Search for the cell housing the specified text and yield its (X, Y) center coordinate. 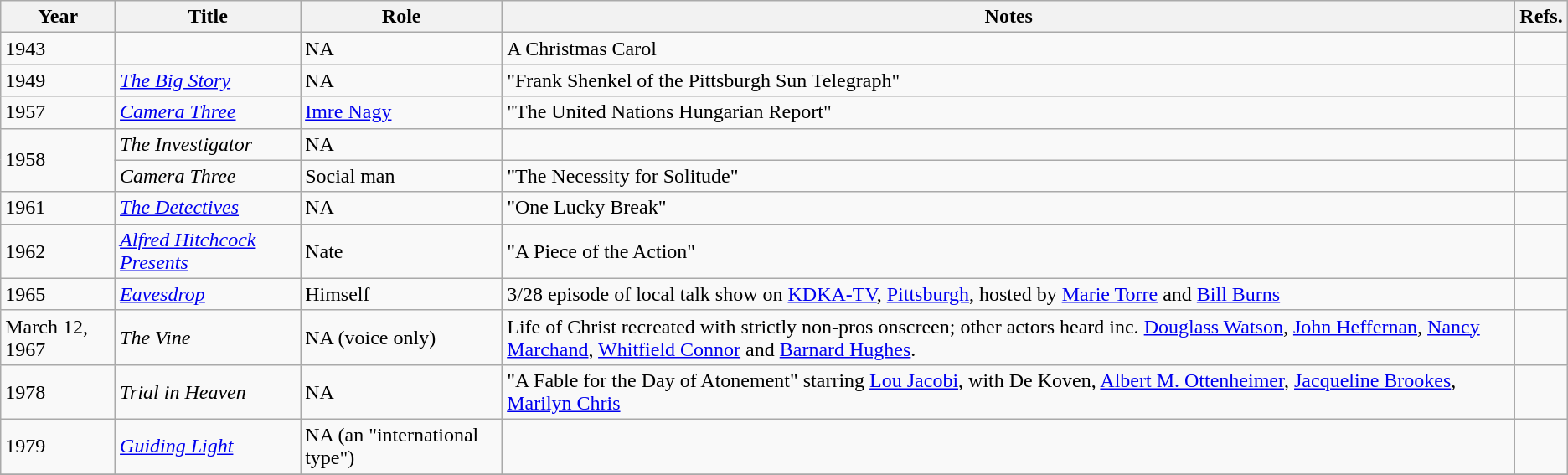
The Detectives (208, 208)
Refs. (1541, 17)
Social man (402, 176)
March 12, 1967 (59, 337)
The Vine (208, 337)
1958 (59, 160)
A Christmas Carol (1008, 49)
1957 (59, 112)
Notes (1008, 17)
1949 (59, 80)
1979 (59, 446)
NA (voice only) (402, 337)
NA (an "international type") (402, 446)
Alfred Hitchcock Presents (208, 251)
1978 (59, 392)
The Investigator (208, 144)
1965 (59, 294)
Title (208, 17)
"A Piece of the Action" (1008, 251)
1943 (59, 49)
"A Fable for the Day of Atonement" starring Lou Jacobi, with De Koven, Albert M. Ottenheimer, Jacqueline Brookes, Marilyn Chris (1008, 392)
Guiding Light (208, 446)
Year (59, 17)
Nate (402, 251)
1961 (59, 208)
Eavesdrop (208, 294)
Himself (402, 294)
"Frank Shenkel of the Pittsburgh Sun Telegraph" (1008, 80)
1962 (59, 251)
Trial in Heaven (208, 392)
"The United Nations Hungarian Report" (1008, 112)
"The Necessity for Solitude" (1008, 176)
"One Lucky Break" (1008, 208)
Imre Nagy (402, 112)
The Big Story (208, 80)
Role (402, 17)
3/28 episode of local talk show on KDKA-TV, Pittsburgh, hosted by Marie Torre and Bill Burns (1008, 294)
